Find where the given text appears and provide that cell's center as (x, y) coordinate. 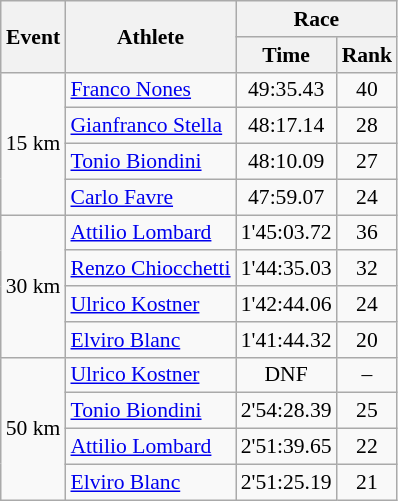
Athlete (150, 36)
2'51:39.65 (286, 447)
15 km (34, 143)
27 (368, 162)
48:17.14 (286, 126)
48:10.09 (286, 162)
Time (286, 55)
36 (368, 233)
1'45:03.72 (286, 233)
Renzo Chiocchetti (150, 269)
Event (34, 36)
49:35.43 (286, 90)
30 km (34, 286)
1'41:44.32 (286, 340)
25 (368, 411)
DNF (286, 375)
Carlo Favre (150, 197)
22 (368, 447)
Franco Nones (150, 90)
2'51:25.19 (286, 482)
– (368, 375)
Rank (368, 55)
47:59.07 (286, 197)
Gianfranco Stella (150, 126)
Race (317, 19)
2'54:28.39 (286, 411)
21 (368, 482)
1'44:35.03 (286, 269)
40 (368, 90)
20 (368, 340)
32 (368, 269)
50 km (34, 428)
28 (368, 126)
1'42:44.06 (286, 304)
